Return (x, y) of the center of cell containing provided text 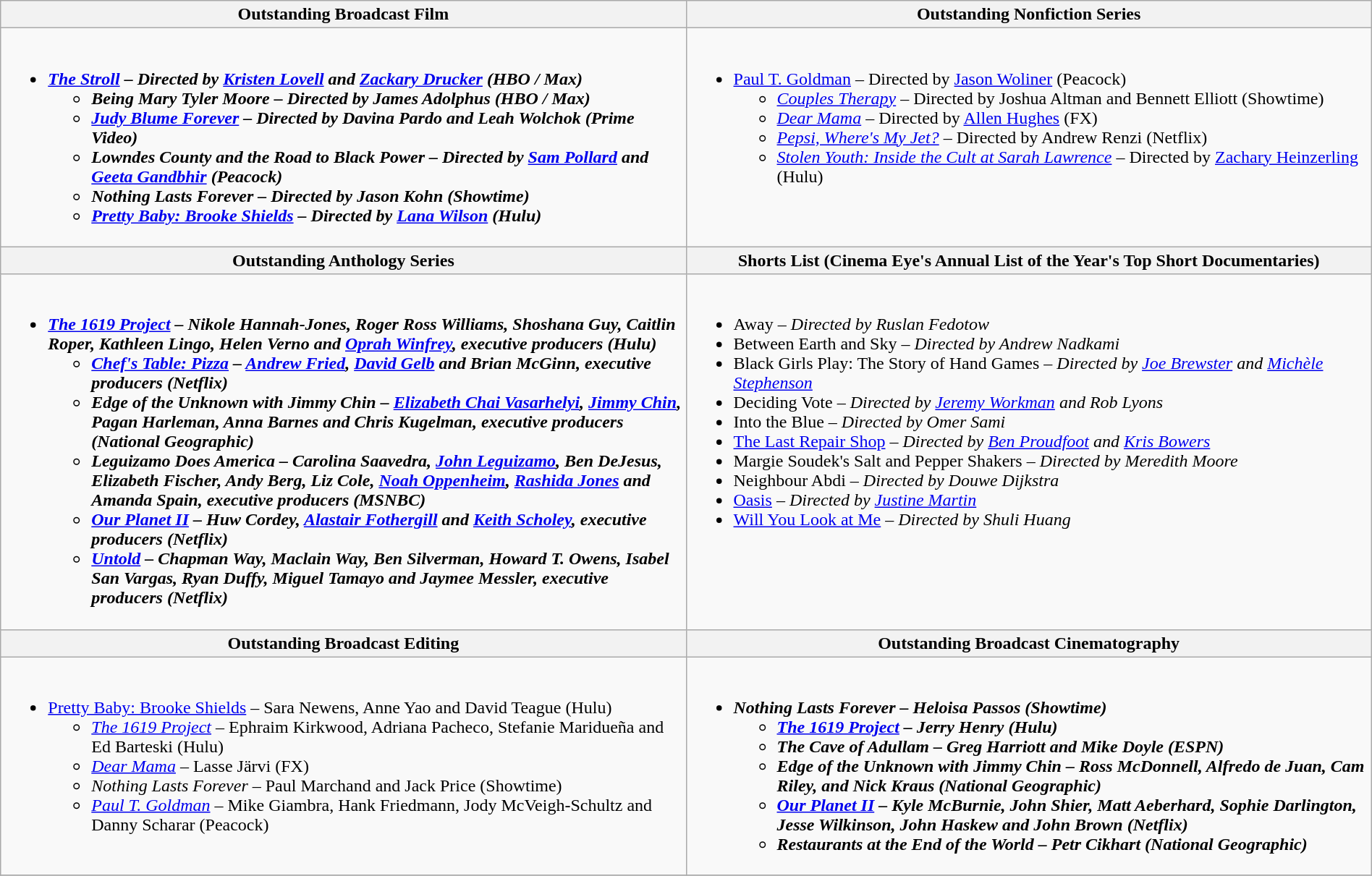
Outstanding Broadcast Editing (343, 643)
Outstanding Broadcast Cinematography (1029, 643)
Outstanding Broadcast Film (343, 14)
Outstanding Nonfiction Series (1029, 14)
Shorts List (Cinema Eye's Annual List of the Year's Top Short Documentaries) (1029, 260)
Outstanding Anthology Series (343, 260)
